Return the [x, y] coordinate for the center point of the cell that contains the specified text.  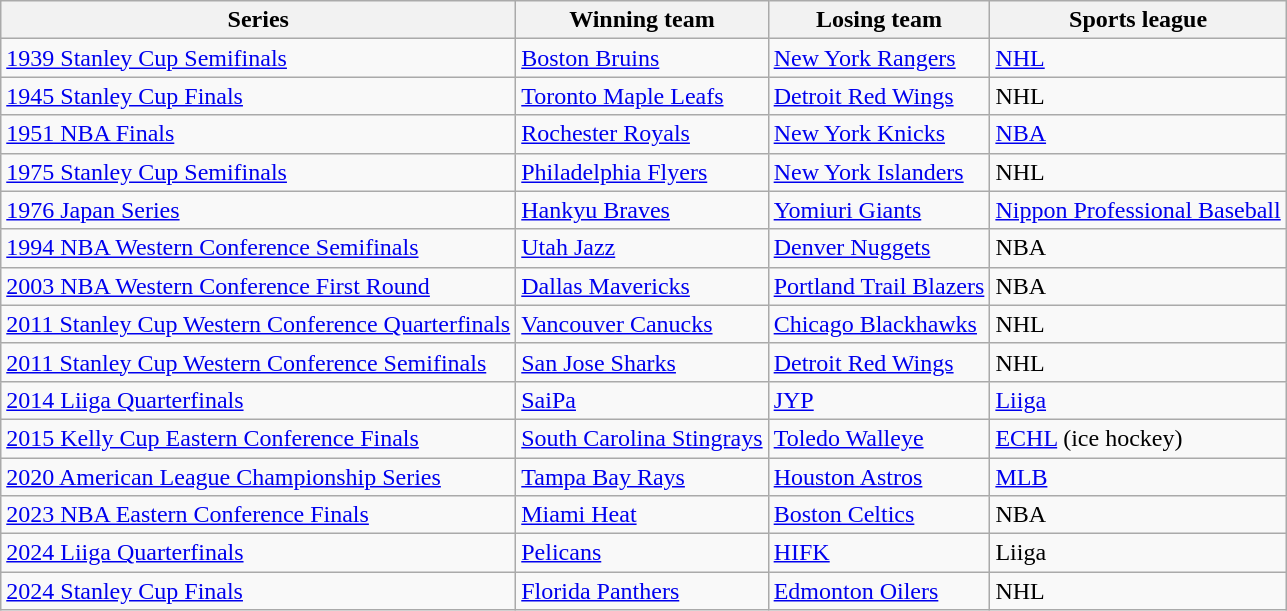
2015 Kelly Cup Eastern Conference Finals [258, 438]
Nippon Professional Baseball [1138, 210]
2011 Stanley Cup Western Conference Quarterfinals [258, 324]
JYP [879, 400]
Houston Astros [879, 477]
Winning team [642, 20]
2003 NBA Western Conference First Round [258, 286]
2011 Stanley Cup Western Conference Semifinals [258, 362]
Sports league [1138, 20]
2023 NBA Eastern Conference Finals [258, 515]
Philadelphia Flyers [642, 172]
Boston Celtics [879, 515]
Florida Panthers [642, 591]
2014 Liiga Quarterfinals [258, 400]
Edmonton Oilers [879, 591]
SaiPa [642, 400]
Toronto Maple Leafs [642, 96]
South Carolina Stingrays [642, 438]
1994 NBA Western Conference Semifinals [258, 248]
Boston Bruins [642, 58]
Losing team [879, 20]
1945 Stanley Cup Finals [258, 96]
1975 Stanley Cup Semifinals [258, 172]
New York Islanders [879, 172]
2024 Liiga Quarterfinals [258, 553]
San Jose Sharks [642, 362]
Dallas Mavericks [642, 286]
Tampa Bay Rays [642, 477]
Yomiuri Giants [879, 210]
New York Rangers [879, 58]
Pelicans [642, 553]
MLB [1138, 477]
Rochester Royals [642, 134]
Utah Jazz [642, 248]
1976 Japan Series [258, 210]
Denver Nuggets [879, 248]
1951 NBA Finals [258, 134]
Toledo Walleye [879, 438]
Series [258, 20]
Miami Heat [642, 515]
2020 American League Championship Series [258, 477]
Vancouver Canucks [642, 324]
Chicago Blackhawks [879, 324]
HIFK [879, 553]
Portland Trail Blazers [879, 286]
Hankyu Braves [642, 210]
ECHL (ice hockey) [1138, 438]
1939 Stanley Cup Semifinals [258, 58]
2024 Stanley Cup Finals [258, 591]
New York Knicks [879, 134]
